Identify which cell holds the provided text, then report its [x, y] central coordinate. 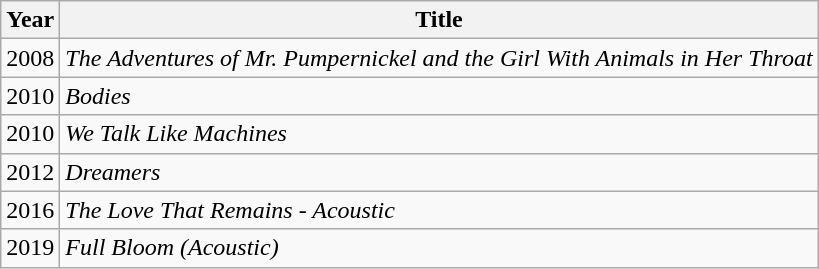
Full Bloom (Acoustic) [439, 248]
2016 [30, 210]
2019 [30, 248]
We Talk Like Machines [439, 134]
2008 [30, 58]
Year [30, 20]
The Adventures of Mr. Pumpernickel and the Girl With Animals in Her Throat [439, 58]
Dreamers [439, 172]
Title [439, 20]
Bodies [439, 96]
2012 [30, 172]
The Love That Remains - Acoustic [439, 210]
